Return the [x, y] coordinate for the center point of the cell that contains the specified text.  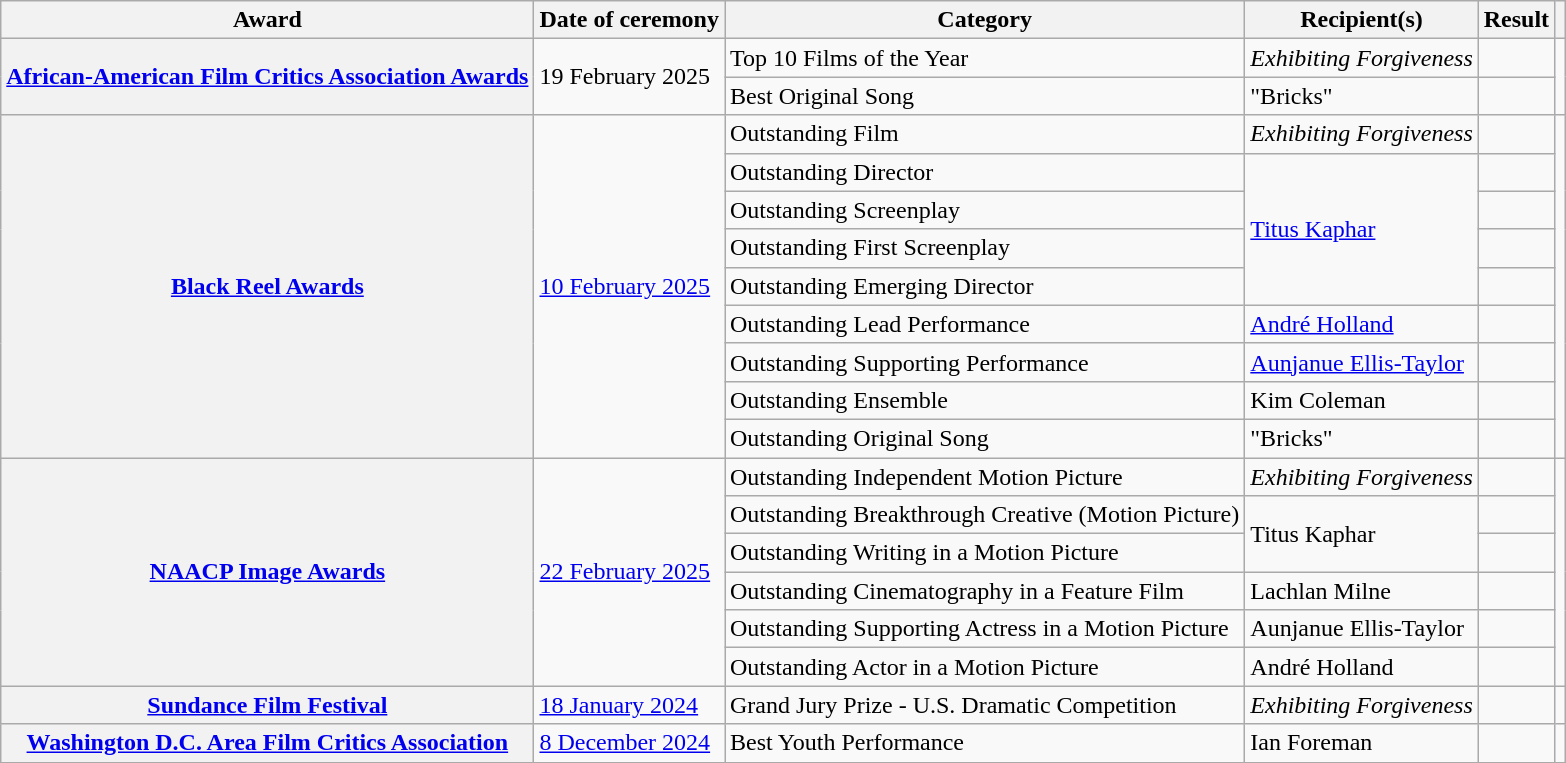
Date of ceremony [630, 20]
10 February 2025 [630, 286]
Best Youth Performance [984, 743]
Category [984, 20]
Ian Foreman [1362, 743]
NAACP Image Awards [268, 572]
19 February 2025 [630, 77]
Outstanding Ensemble [984, 400]
Outstanding Film [984, 134]
Washington D.C. Area Film Critics Association [268, 743]
Top 10 Films of the Year [984, 58]
Outstanding Emerging Director [984, 286]
Kim Coleman [1362, 400]
Best Original Song [984, 96]
Grand Jury Prize - U.S. Dramatic Competition [984, 705]
18 January 2024 [630, 705]
Outstanding Original Song [984, 438]
Outstanding Actor in a Motion Picture [984, 667]
Outstanding Screenplay [984, 210]
Sundance Film Festival [268, 705]
Lachlan Milne [1362, 591]
Outstanding Supporting Actress in a Motion Picture [984, 629]
Outstanding First Screenplay [984, 248]
Outstanding Cinematography in a Feature Film [984, 591]
Outstanding Independent Motion Picture [984, 477]
Award [268, 20]
22 February 2025 [630, 572]
Outstanding Director [984, 172]
Recipient(s) [1362, 20]
Result [1516, 20]
Outstanding Lead Performance [984, 324]
8 December 2024 [630, 743]
African-American Film Critics Association Awards [268, 77]
Black Reel Awards [268, 286]
Outstanding Writing in a Motion Picture [984, 553]
Outstanding Supporting Performance [984, 362]
Outstanding Breakthrough Creative (Motion Picture) [984, 515]
